Pinpoint the cell where the given text exists, returning its [X, Y] midpoint coordinate. 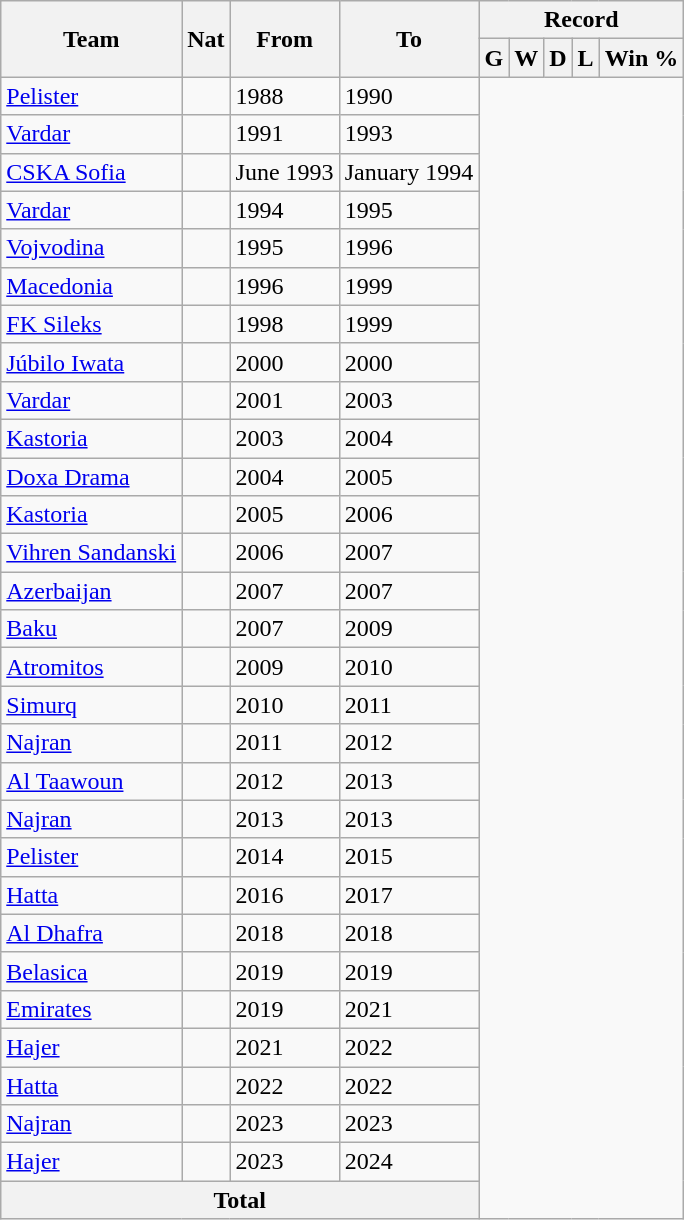
1993 [409, 134]
2017 [409, 895]
1988 [284, 96]
2001 [284, 400]
January 1994 [409, 172]
Atromitos [92, 667]
Team [92, 39]
Júbilo Iwata [92, 362]
D [558, 58]
Vihren Sandanski [92, 553]
1998 [284, 324]
2016 [284, 895]
FK Sileks [92, 324]
Nat [206, 39]
Record [582, 20]
2024 [409, 1162]
Emirates [92, 1009]
Total [240, 1200]
L [586, 58]
1990 [409, 96]
Baku [92, 629]
2014 [284, 857]
Belasica [92, 971]
Azerbaijan [92, 591]
G [494, 58]
To [409, 39]
Vojvodina [92, 248]
From [284, 39]
June 1993 [284, 172]
2015 [409, 857]
CSKA Sofia [92, 172]
Win % [642, 58]
Simurq [92, 705]
Al Dhafra [92, 933]
Doxa Drama [92, 477]
W [526, 58]
Al Taawoun [92, 781]
1991 [284, 134]
1994 [284, 210]
Macedonia [92, 286]
